Scan for the cell matching the given text and deliver its (x, y) coordinate at center. 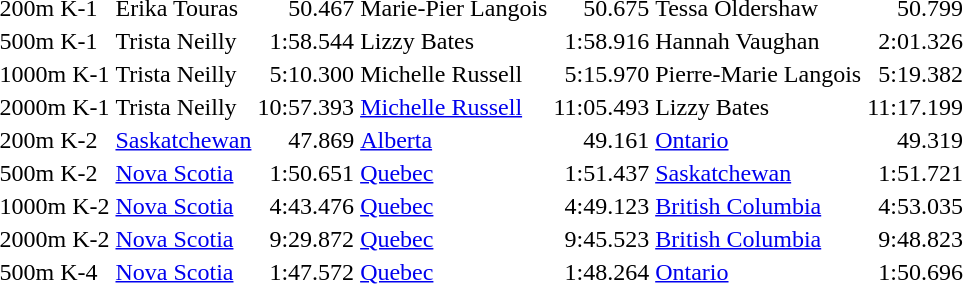
47.869 (306, 140)
1:58.916 (602, 41)
9:29.872 (306, 239)
1:58.544 (306, 41)
1:50.651 (306, 173)
11:05.493 (602, 107)
Hannah Vaughan (758, 41)
Alberta (454, 140)
Pierre-Marie Langois (758, 74)
10:57.393 (306, 107)
49.161 (602, 140)
5:10.300 (306, 74)
4:43.476 (306, 206)
1:51.437 (602, 173)
Ontario (758, 140)
5:15.970 (602, 74)
4:49.123 (602, 206)
9:45.523 (602, 239)
